Locate the cell with the specified text and output its (X, Y) center coordinate. 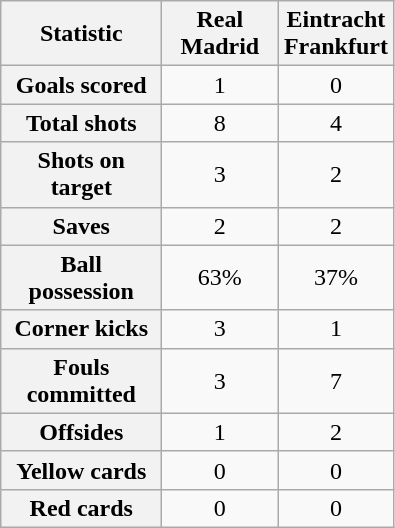
Real Madrid (220, 34)
Saves (82, 226)
63% (220, 278)
Yellow cards (82, 470)
Fouls committed (82, 380)
Shots on target (82, 174)
Ball possession (82, 278)
4 (336, 123)
Total shots (82, 123)
7 (336, 380)
Corner kicks (82, 329)
Goals scored (82, 85)
Eintracht Frankfurt (336, 34)
Red cards (82, 508)
Statistic (82, 34)
37% (336, 278)
Offsides (82, 432)
8 (220, 123)
